Search for the cell housing the specified text and yield its (x, y) center coordinate. 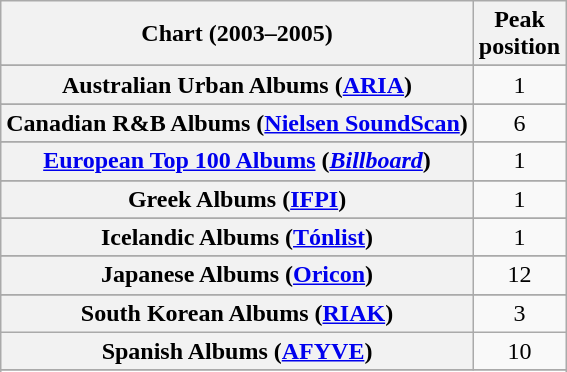
10 (519, 351)
Canadian R&B Albums (Nielsen SoundScan) (238, 123)
12 (519, 275)
Spanish Albums (AFYVE) (238, 351)
6 (519, 123)
Greek Albums (IFPI) (238, 199)
Japanese Albums (Oricon) (238, 275)
South Korean Albums (RIAK) (238, 313)
Icelandic Albums (Tónlist) (238, 237)
Australian Urban Albums (ARIA) (238, 85)
3 (519, 313)
European Top 100 Albums (Billboard) (238, 161)
Chart (2003–2005) (238, 34)
Peakposition (519, 34)
